Locate the cell with the specified text and output its [X, Y] center coordinate. 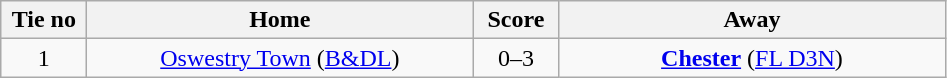
Tie no [44, 20]
Chester (FL D3N) [752, 58]
Oswestry Town (B&DL) [280, 58]
1 [44, 58]
0–3 [516, 58]
Away [752, 20]
Home [280, 20]
Score [516, 20]
